Extract the (x, y) coordinate from the center of the cell holding the provided text.  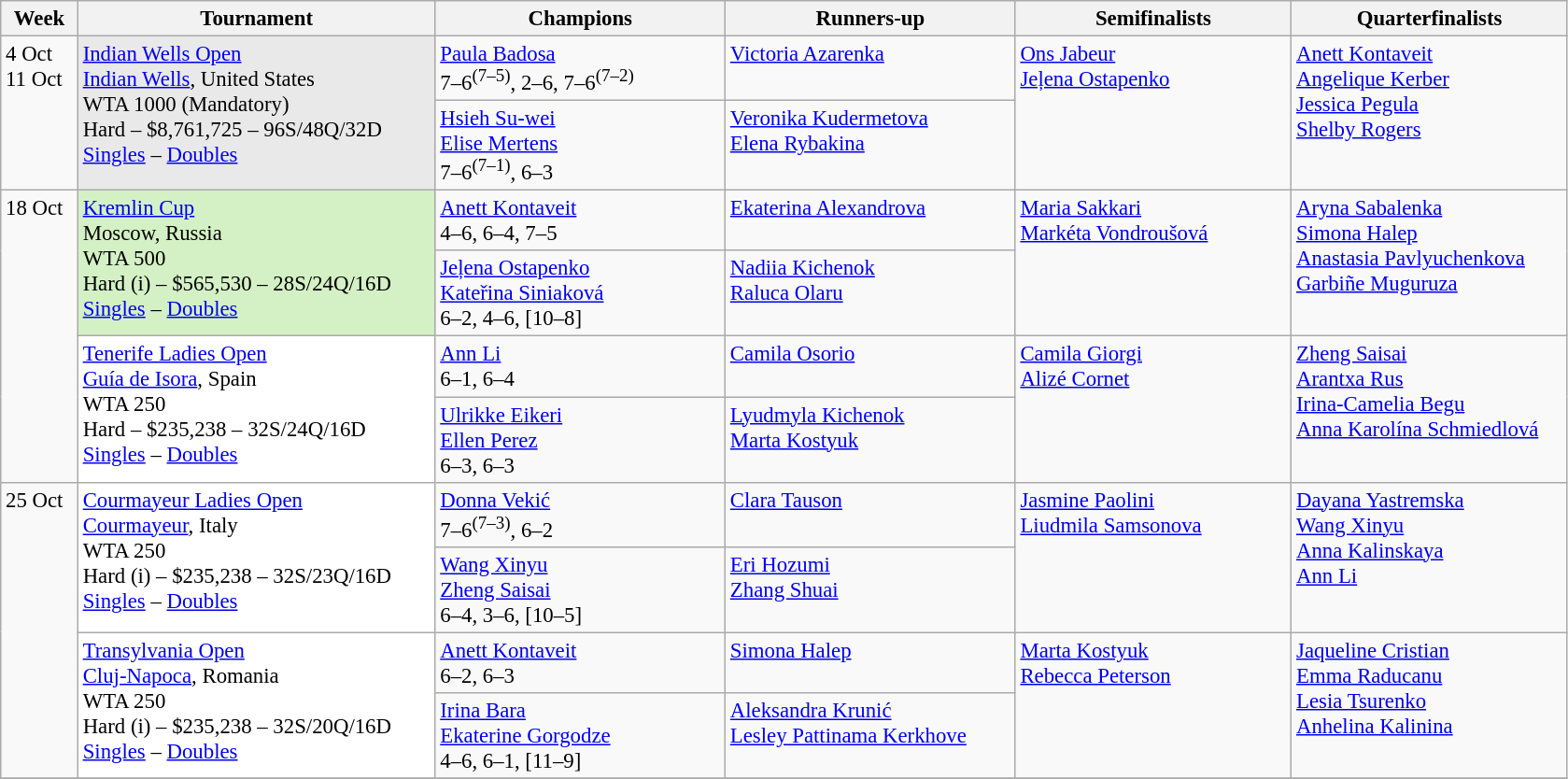
Simona Halep (870, 663)
Dayana Yastremska Wang Xinyu Anna Kalinskaya Ann Li (1430, 557)
Jeļena Ostapenko Kateřina Siniaková 6–2, 4–6, [10–8] (581, 293)
Camila Osorio (870, 366)
Clara Tauson (870, 514)
Ulrikke Eikeri Ellen Perez 6–3, 6–3 (581, 440)
Aryna Sabalenka Simona Halep Anastasia Pavlyuchenkova Garbiñe Muguruza (1430, 263)
Anett Kontaveit Angelique Kerber Jessica Pegula Shelby Rogers (1430, 114)
Courmayeur Ladies Open Courmayeur, ItalyWTA 250Hard (i) – $235,238 – 32S/23Q/16D Singles – Doubles (256, 557)
Ekaterina Alexandrova (870, 220)
Maria Sakkari Markéta Vondroušová (1153, 263)
Paula Badosa 7–6(7–5), 2–6, 7–6(7–2) (581, 69)
Kremlin Cup Moscow, RussiaWTA 500Hard (i) – $565,530 – 28S/24Q/16D Singles – Doubles (256, 263)
Ons Jabeur Jeļena Ostapenko (1153, 114)
Transylvania Open Cluj-Napoca, RomaniaWTA 250Hard (i) – $235,238 – 32S/20Q/16D Singles – Doubles (256, 705)
Camila Giorgi Alizé Cornet (1153, 409)
Veronika Kudermetova Elena Rybakina (870, 146)
Eri Hozumi Zhang Shuai (870, 589)
Jasmine Paolini Liudmila Samsonova (1153, 557)
Victoria Azarenka (870, 69)
Aleksandra Krunić Lesley Pattinama Kerkhove (870, 736)
Nadiia Kichenok Raluca Olaru (870, 293)
Lyudmyla Kichenok Marta Kostyuk (870, 440)
Zheng Saisai Arantxa Rus Irina-Camelia Begu Anna Karolína Schmiedlová (1430, 409)
Tenerife Ladies Open Guía de Isora, SpainWTA 250Hard – $235,238 – 32S/24Q/16D Singles – Doubles (256, 409)
Anett Kontaveit 6–2, 6–3 (581, 663)
Runners-up (870, 19)
Indian Wells Open Indian Wells, United StatesWTA 1000 (Mandatory)Hard – $8,761,725 – 96S/48Q/32D Singles – Doubles (256, 114)
Semifinalists (1153, 19)
Marta Kostyuk Rebecca Peterson (1153, 705)
Ann Li 6–1, 6–4 (581, 366)
Donna Vekić 7–6(7–3), 6–2 (581, 514)
Quarterfinalists (1430, 19)
Week (39, 19)
Hsieh Su-wei Elise Mertens 7–6(7–1), 6–3 (581, 146)
Wang Xinyu Zheng Saisai 6–4, 3–6, [10–5] (581, 589)
Champions (581, 19)
4 Oct 11 Oct (39, 114)
25 Oct (39, 630)
18 Oct (39, 336)
Irina Bara Ekaterine Gorgodze 4–6, 6–1, [11–9] (581, 736)
Jaqueline Cristian Emma Raducanu Lesia Tsurenko Anhelina Kalinina (1430, 705)
Anett Kontaveit 4–6, 6–4, 7–5 (581, 220)
Tournament (256, 19)
